Pinpoint the cell where the given text exists, returning its [X, Y] midpoint coordinate. 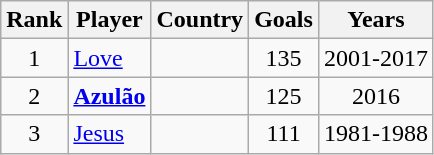
1 [34, 58]
125 [284, 96]
3 [34, 134]
2016 [376, 96]
Country [200, 20]
1981-1988 [376, 134]
Jesus [110, 134]
135 [284, 58]
111 [284, 134]
2 [34, 96]
Goals [284, 20]
Azulão [110, 96]
Rank [34, 20]
Player [110, 20]
Years [376, 20]
2001-2017 [376, 58]
Love [110, 58]
